For the text-containing cell, return its midpoint in [x, y] coordinate format. 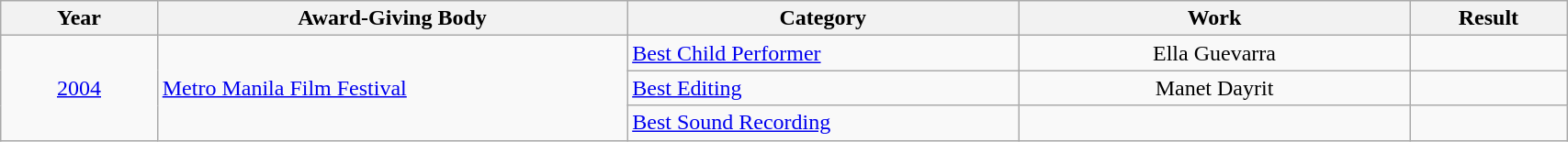
Best Editing [823, 88]
Work [1214, 18]
Best Sound Recording [823, 123]
Category [823, 18]
Award-Giving Body [391, 18]
Best Child Performer [823, 53]
Metro Manila Film Festival [391, 88]
2004 [79, 88]
Year [79, 18]
Manet Dayrit [1214, 88]
Ella Guevarra [1214, 53]
Result [1488, 18]
